Search for the cell housing the specified text and yield its (x, y) center coordinate. 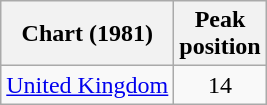
Chart (1981) (88, 34)
United Kingdom (88, 85)
14 (220, 85)
Peakposition (220, 34)
